Search for the cell housing the specified text and yield its (X, Y) center coordinate. 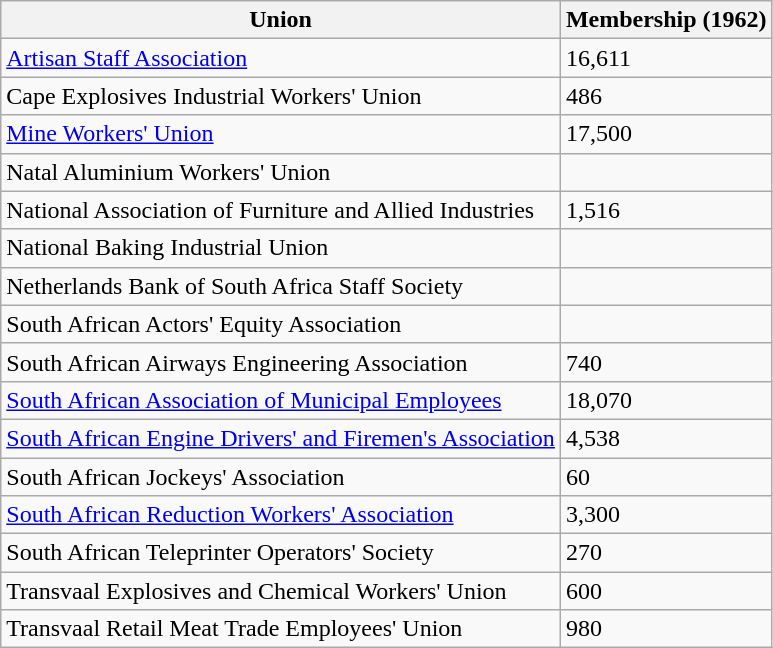
Cape Explosives Industrial Workers' Union (281, 96)
South African Engine Drivers' and Firemen's Association (281, 438)
Union (281, 20)
4,538 (666, 438)
South African Actors' Equity Association (281, 324)
60 (666, 477)
Membership (1962) (666, 20)
Natal Aluminium Workers' Union (281, 172)
486 (666, 96)
980 (666, 629)
740 (666, 362)
Mine Workers' Union (281, 134)
3,300 (666, 515)
Artisan Staff Association (281, 58)
17,500 (666, 134)
National Association of Furniture and Allied Industries (281, 210)
16,611 (666, 58)
600 (666, 591)
South African Reduction Workers' Association (281, 515)
National Baking Industrial Union (281, 248)
270 (666, 553)
South African Airways Engineering Association (281, 362)
South African Teleprinter Operators' Society (281, 553)
Transvaal Explosives and Chemical Workers' Union (281, 591)
Netherlands Bank of South Africa Staff Society (281, 286)
South African Jockeys' Association (281, 477)
South African Association of Municipal Employees (281, 400)
18,070 (666, 400)
Transvaal Retail Meat Trade Employees' Union (281, 629)
1,516 (666, 210)
